Scan for the cell matching the given text and deliver its [x, y] coordinate at center. 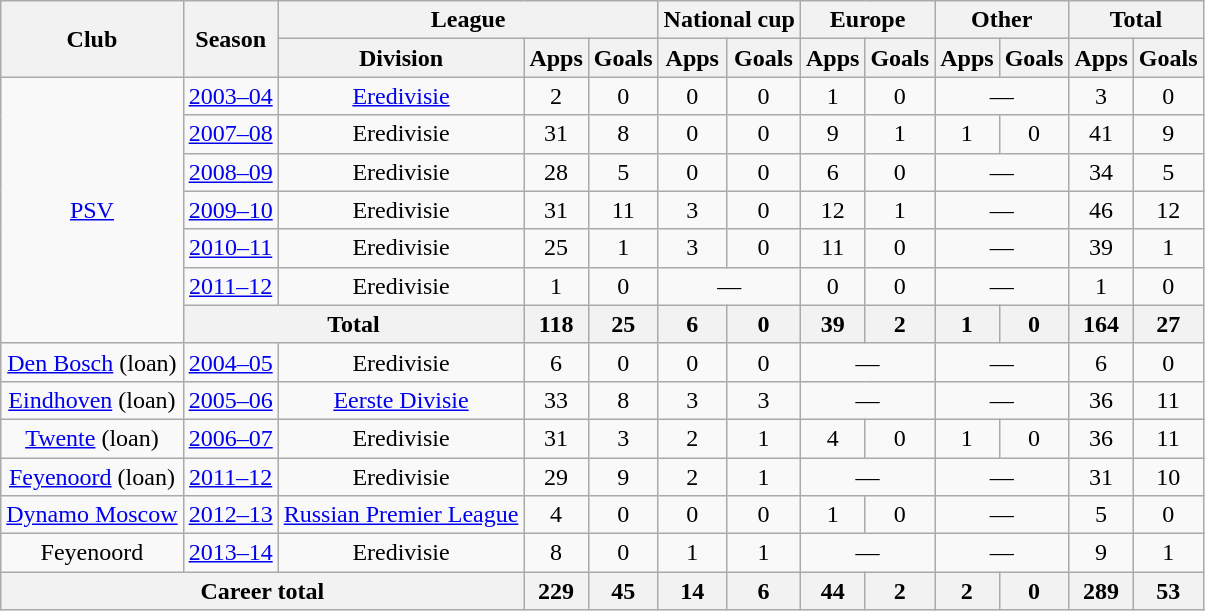
Club [92, 39]
National cup [729, 20]
28 [556, 172]
Eerste Divisie [401, 400]
2006–07 [230, 438]
2013–14 [230, 553]
Eindhoven (loan) [92, 400]
10 [1168, 477]
44 [832, 591]
Europe [867, 20]
Feyenoord [92, 553]
PSV [92, 210]
27 [1168, 324]
2010–11 [230, 248]
2008–09 [230, 172]
164 [1101, 324]
289 [1101, 591]
League [468, 20]
2003–04 [230, 96]
2005–06 [230, 400]
2012–13 [230, 515]
Dynamo Moscow [92, 515]
Twente (loan) [92, 438]
45 [623, 591]
46 [1101, 210]
41 [1101, 134]
Other [1002, 20]
29 [556, 477]
34 [1101, 172]
Den Bosch (loan) [92, 362]
Career total [262, 591]
Feyenoord (loan) [92, 477]
33 [556, 400]
2004–05 [230, 362]
2007–08 [230, 134]
53 [1168, 591]
Season [230, 39]
2009–10 [230, 210]
14 [692, 591]
229 [556, 591]
Russian Premier League [401, 515]
Division [401, 58]
118 [556, 324]
